Locate the cell with the specified text and output its (X, Y) center coordinate. 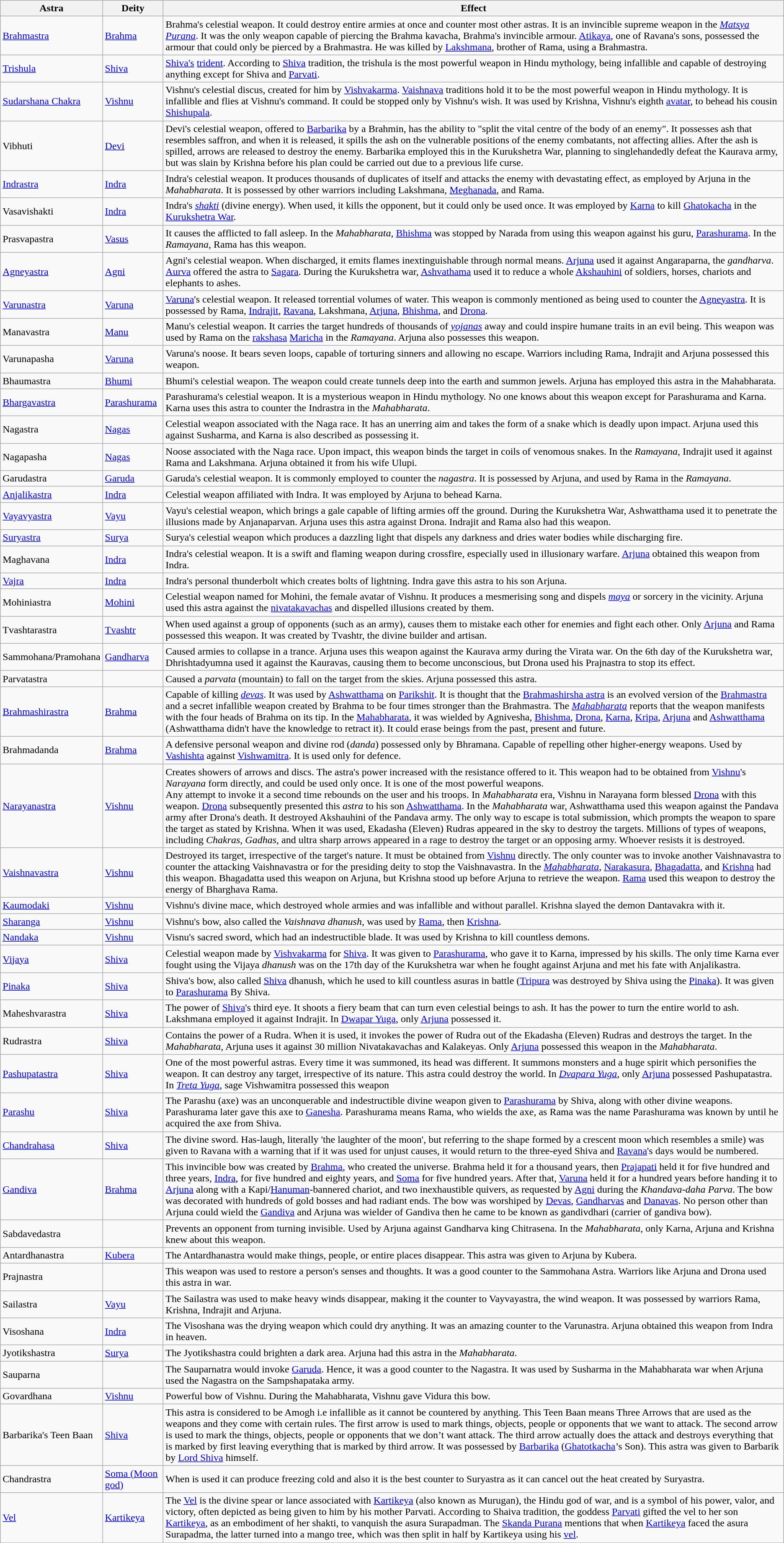
Garuda (133, 479)
Vijaya (52, 959)
Brahmashirastra (52, 712)
Jyotikshastra (52, 1353)
Agni (133, 272)
Chandrastra (52, 1479)
When is used it can produce freezing cold and also it is the best counter to Suryastra as it can cancel out the heat created by Suryastra. (473, 1479)
The Jyotikshastra could brighten a dark area. Arjuna had this astra in the Mahabharata. (473, 1353)
Agneyastra (52, 272)
Nagapasha (52, 457)
Rudrastra (52, 1041)
Pashupatastra (52, 1074)
Visnu's sacred sword, which had an indestructible blade. It was used by Krishna to kill countless demons. (473, 937)
Visoshana (52, 1332)
Devi (133, 146)
Vibhuti (52, 146)
Parashurama (133, 402)
Vajra (52, 581)
Garuda's celestial weapon. It is commonly employed to counter the nagastra. It is possessed by Arjuna, and used by Rama in the Ramayana. (473, 479)
Prasvapastra (52, 239)
Maghavana (52, 559)
Celestial weapon affiliated with Indra. It was employed by Arjuna to behead Karna. (473, 494)
Sauparna (52, 1375)
Kubera (133, 1255)
Anjalikastra (52, 494)
Vel (52, 1518)
Indra's personal thunderbolt which creates bolts of lightning. Indra gave this astra to his son Arjuna. (473, 581)
Sharanga (52, 922)
Vasavishakti (52, 211)
Mohini (133, 603)
Kartikeya (133, 1518)
Brahmadanda (52, 750)
Suryastra (52, 538)
Effect (473, 8)
Gandharva (133, 657)
Surya's celestial weapon which produces a dazzling light that dispels any darkness and dries water bodies while discharging fire. (473, 538)
Caused a parvata (mountain) to fall on the target from the skies. Arjuna possessed this astra. (473, 678)
Parvatastra (52, 678)
Sailastra (52, 1304)
Pinaka (52, 986)
Tvashtr (133, 629)
Astra (52, 8)
Tvashtarastra (52, 629)
Gandiva (52, 1189)
Sudarshana Chakra (52, 101)
Sabdavedastra (52, 1234)
Indrastra (52, 184)
Manu (133, 332)
Chandrahasa (52, 1145)
Sammohana/Pramohana (52, 657)
Vaishnavastra (52, 872)
Varunapasha (52, 359)
Barbarika's Teen Baan (52, 1435)
Nagastra (52, 430)
Antardhanastra (52, 1255)
Garudastra (52, 479)
Trishula (52, 69)
Kaumodaki (52, 906)
Powerful bow of Vishnu. During the Mahabharata, Vishnu gave Vidura this bow. (473, 1396)
Vishnu's divine mace, which destroyed whole armies and was infallible and without parallel. Krishna slayed the demon Dantavakra with it. (473, 906)
Nandaka (52, 937)
Vayavyastra (52, 516)
Deity (133, 8)
Bhaumastra (52, 381)
Govardhana (52, 1396)
Bhumi's celestial weapon. The weapon could create tunnels deep into the earth and summon jewels. Arjuna has employed this astra in the Mahabharata. (473, 381)
The Antardhanastra would make things, people, or entire places disappear. This astra was given to Arjuna by Kubera. (473, 1255)
Varunastra (52, 304)
Parashu (52, 1112)
Vishnu's bow, also called the Vaishnava dhanush, was used by Rama, then Krishna. (473, 922)
Prajnastra (52, 1276)
Vasus (133, 239)
Soma (Moon god) (133, 1479)
Manavastra (52, 332)
Narayanastra (52, 805)
Mohiniastra (52, 603)
Bhargavastra (52, 402)
Maheshvarastra (52, 1013)
Brahmastra (52, 36)
Bhumi (133, 381)
